Find where the given text appears and provide that cell's center as [x, y] coordinate. 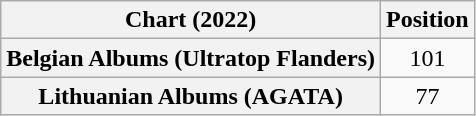
Chart (2022) [191, 20]
Belgian Albums (Ultratop Flanders) [191, 58]
101 [428, 58]
77 [428, 96]
Lithuanian Albums (AGATA) [191, 96]
Position [428, 20]
